Search for the cell housing the specified text and yield its [X, Y] center coordinate. 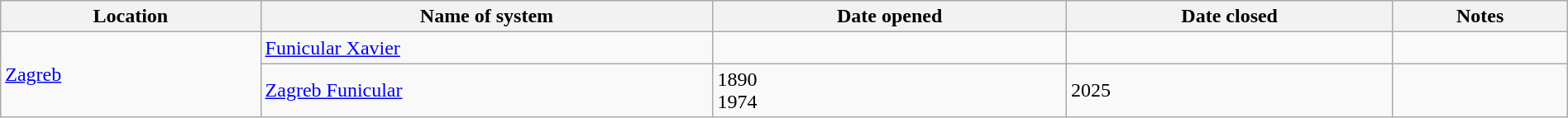
Funicular Xavier [486, 48]
Zagreb [131, 74]
Date closed [1229, 17]
2025 [1229, 91]
Zagreb Funicular [486, 91]
18901974 [890, 91]
Notes [1480, 17]
Location [131, 17]
Date opened [890, 17]
Name of system [486, 17]
